Detect which cell encompasses the target text, then output its (X, Y) center coordinate. 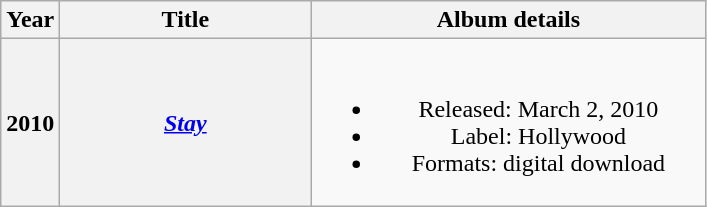
Title (186, 20)
Album details (508, 20)
Year (30, 20)
Stay (186, 122)
Released: March 2, 2010 Label: HollywoodFormats: digital download (508, 122)
2010 (30, 122)
